Pinpoint the cell where the given text exists, returning its (x, y) midpoint coordinate. 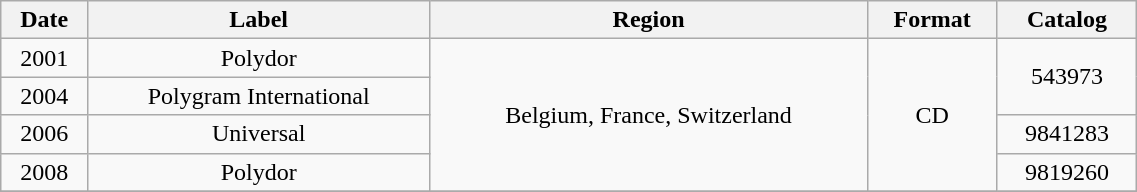
Region (648, 20)
9841283 (1067, 134)
Belgium, France, Switzerland (648, 115)
CD (932, 115)
2001 (44, 58)
Catalog (1067, 20)
Universal (259, 134)
9819260 (1067, 172)
Date (44, 20)
2004 (44, 96)
543973 (1067, 77)
2006 (44, 134)
Format (932, 20)
2008 (44, 172)
Polygram International (259, 96)
Label (259, 20)
